Locate the cell with the specified text and output its (X, Y) center coordinate. 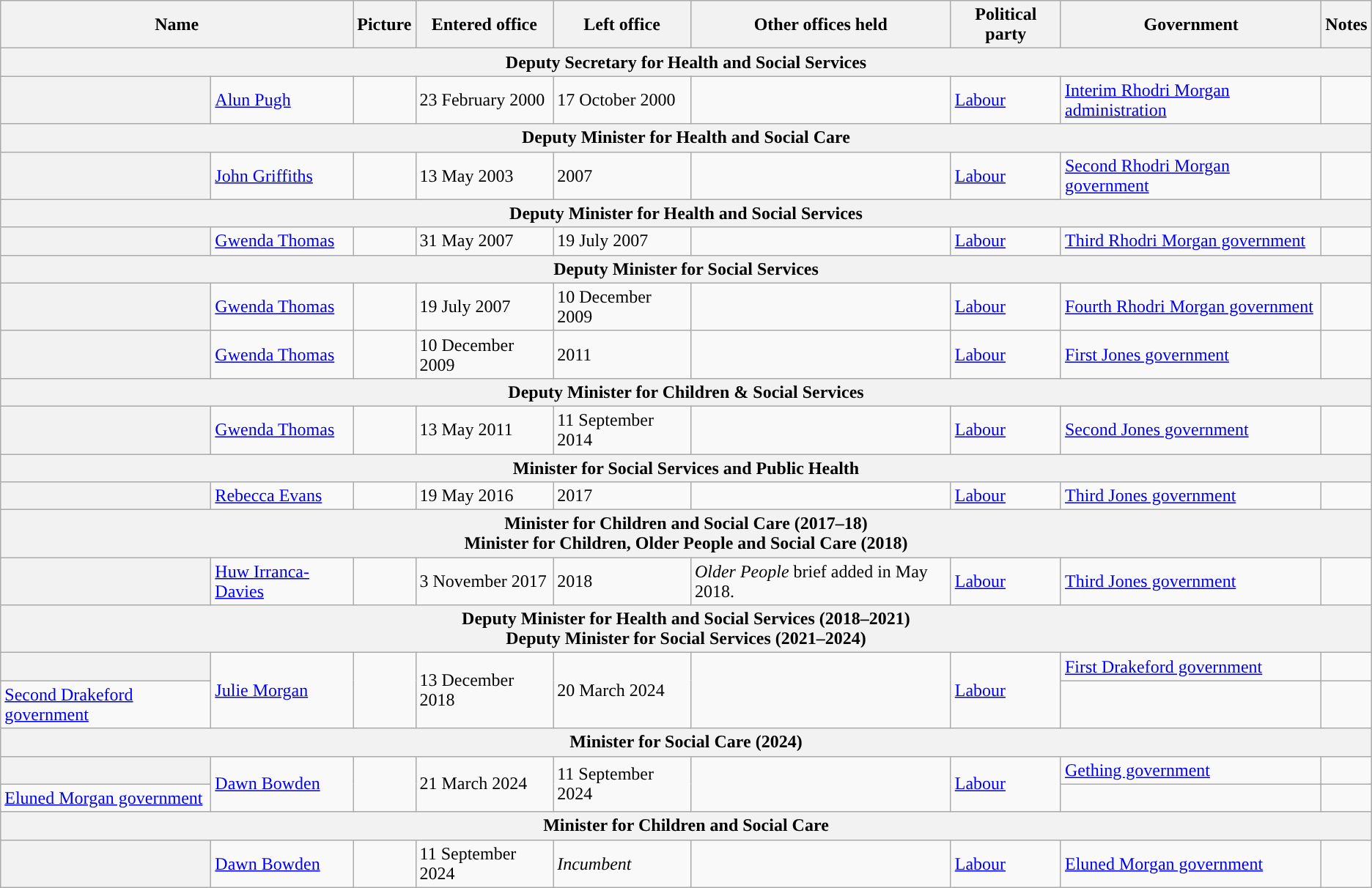
Gething government (1190, 770)
21 March 2024 (484, 784)
13 May 2011 (484, 429)
Julie Morgan (282, 690)
11 September 2014 (622, 429)
Deputy Minister for Social Services (686, 269)
Minister for Social Services and Public Health (686, 468)
Entered office (484, 25)
Minister for Social Care (2024) (686, 742)
First Drakeford government (1190, 667)
19 May 2016 (484, 496)
Rebecca Evans (282, 496)
Minister for Children and Social Care (686, 826)
Deputy Minister for Children & Social Services (686, 392)
13 May 2003 (484, 176)
Interim Rhodri Morgan administration (1190, 100)
Name (177, 25)
Government (1190, 25)
2011 (622, 355)
Second Rhodri Morgan government (1190, 176)
Fourth Rhodri Morgan government (1190, 306)
Third Rhodri Morgan government (1190, 241)
Minister for Children and Social Care (2017–18)Minister for Children, Older People and Social Care (2018) (686, 533)
20 March 2024 (622, 690)
Left office (622, 25)
17 October 2000 (622, 100)
Picture (384, 25)
2017 (622, 496)
Notes (1346, 25)
Second Drakeford government (106, 705)
Deputy Minister for Health and Social Services (2018–2021)Deputy Minister for Social Services (2021–2024) (686, 629)
Older People brief added in May 2018. (821, 582)
23 February 2000 (484, 100)
First Jones government (1190, 355)
Second Jones government (1190, 429)
3 November 2017 (484, 582)
Political party (1006, 25)
Deputy Secretary for Health and Social Services (686, 62)
Deputy Minister for Health and Social Services (686, 213)
Alun Pugh (282, 100)
Incumbent (622, 863)
2018 (622, 582)
2007 (622, 176)
Deputy Minister for Health and Social Care (686, 138)
13 December 2018 (484, 690)
31 May 2007 (484, 241)
Huw Irranca-Davies (282, 582)
Other offices held (821, 25)
John Griffiths (282, 176)
